Scan for the cell matching the given text and deliver its [x, y] coordinate at center. 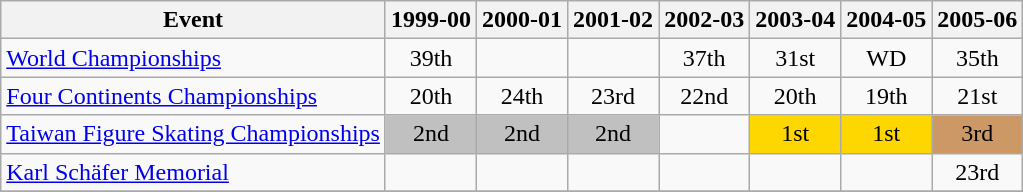
35th [978, 58]
2005-06 [978, 20]
WD [886, 58]
22nd [704, 96]
3rd [978, 134]
2000-01 [522, 20]
1999-00 [430, 20]
24th [522, 96]
2004-05 [886, 20]
39th [430, 58]
31st [796, 58]
World Championships [194, 58]
21st [978, 96]
Event [194, 20]
2003-04 [796, 20]
19th [886, 96]
Taiwan Figure Skating Championships [194, 134]
Karl Schäfer Memorial [194, 172]
Four Continents Championships [194, 96]
2002-03 [704, 20]
2001-02 [614, 20]
37th [704, 58]
